Scan for the cell matching the given text and deliver its [X, Y] coordinate at center. 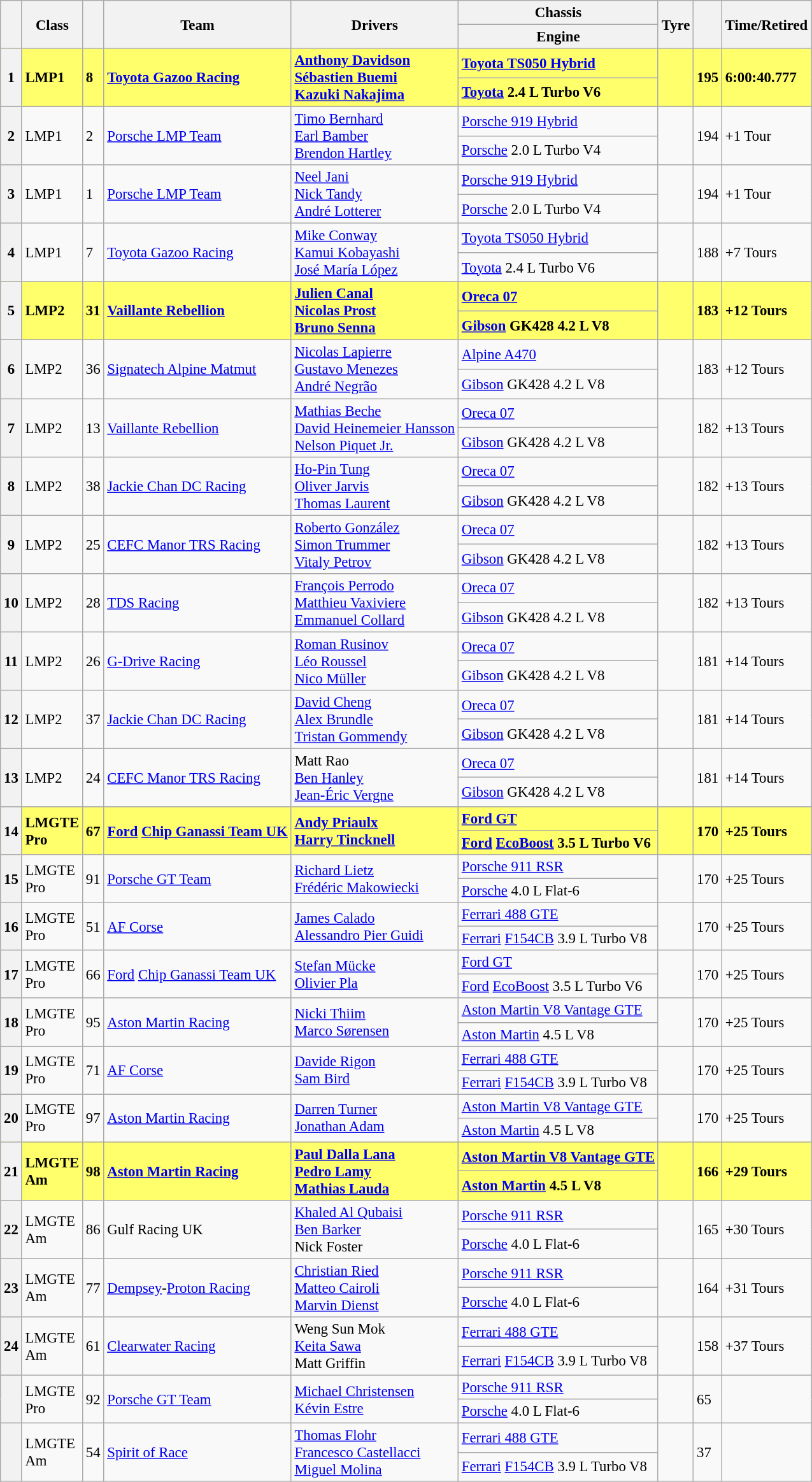
51 [93, 926]
31 [93, 311]
98 [93, 1171]
James Calado Alessandro Pier Guidi [374, 926]
16 [11, 926]
54 [93, 1453]
4 [11, 253]
Clearwater Racing [197, 1346]
10 [11, 602]
Thomas Flohr Francesco Castellacci Miguel Molina [374, 1453]
158 [708, 1346]
TDS Racing [197, 602]
Signatech Alpine Matmut [197, 369]
Dempsey-Proton Racing [197, 1288]
Andy Priaulx Harry Tincknell [374, 830]
Mathias Beche David Heinemeier Hansson Nelson Piquet Jr. [374, 428]
28 [93, 602]
38 [93, 486]
Alpine A470 [558, 355]
67 [93, 830]
19 [11, 1070]
5 [11, 311]
6 [11, 369]
Drivers [374, 24]
22 [11, 1230]
Nicolas Lapierre Gustavo Menezes André Negrão [374, 369]
12 [11, 720]
Ho-Pin Tung Oliver Jarvis Thomas Laurent [374, 486]
Tyre [675, 24]
Nicki Thiim Marco Sørensen [374, 1023]
3 [11, 194]
164 [708, 1288]
166 [708, 1171]
Time/Retired [767, 24]
195 [708, 78]
Gulf Racing UK [197, 1230]
86 [93, 1230]
97 [93, 1118]
G-Drive Racing [197, 661]
18 [11, 1023]
Matt Rao Ben Hanley Jean-Éric Vergne [374, 778]
Spirit of Race [197, 1453]
21 [11, 1171]
Roberto González Simon Trummer Vitaly Petrov [374, 545]
David Cheng Alex Brundle Tristan Gommendy [374, 720]
+37 Tours [767, 1346]
+31 Tours [767, 1288]
77 [93, 1288]
Weng Sun Mok Keita Sawa Matt Griffin [374, 1346]
Richard Lietz Frédéric Makowiecki [374, 879]
Engine [558, 37]
Khaled Al Qubaisi Ben Barker Nick Foster [374, 1230]
Anthony Davidson Sébastien Buemi Kazuki Nakajima [374, 78]
François Perrodo Matthieu Vaxiviere Emmanuel Collard [374, 602]
+29 Tours [767, 1171]
6:00:40.777 [767, 78]
Michael Christensen Kévin Estre [374, 1400]
Team [197, 24]
15 [11, 879]
11 [11, 661]
91 [93, 879]
Davide Rigon Sam Bird [374, 1070]
26 [93, 661]
Mike Conway Kamui Kobayashi José María López [374, 253]
Timo Bernhard Earl Bamber Brendon Hartley [374, 136]
95 [93, 1023]
66 [93, 974]
71 [93, 1070]
Stefan Mücke Olivier Pla [374, 974]
Paul Dalla Lana Pedro Lamy Mathias Lauda [374, 1171]
92 [93, 1400]
23 [11, 1288]
9 [11, 545]
61 [93, 1346]
65 [708, 1400]
17 [11, 974]
14 [11, 830]
165 [708, 1230]
+7 Tours [767, 253]
Julien Canal Nicolas Prost Bruno Senna [374, 311]
188 [708, 253]
Christian Ried Matteo Cairoli Marvin Dienst [374, 1288]
Neel Jani Nick Tandy André Lotterer [374, 194]
Chassis [558, 13]
Darren Turner Jonathan Adam [374, 1118]
Class [52, 24]
20 [11, 1118]
Roman Rusinov Léo Roussel Nico Müller [374, 661]
25 [93, 545]
+30 Tours [767, 1230]
36 [93, 369]
